Search for the cell housing the specified text and yield its (x, y) center coordinate. 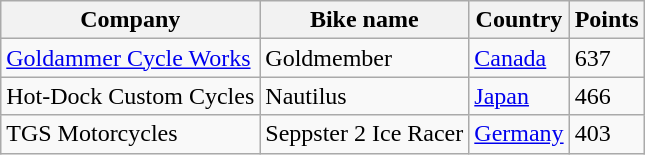
403 (606, 134)
Seppster 2 Ice Racer (364, 134)
Goldammer Cycle Works (130, 58)
Nautilus (364, 96)
466 (606, 96)
Hot-Dock Custom Cycles (130, 96)
Points (606, 20)
Country (519, 20)
Japan (519, 96)
Canada (519, 58)
TGS Motorcycles (130, 134)
Bike name (364, 20)
Company (130, 20)
Germany (519, 134)
637 (606, 58)
Goldmember (364, 58)
